From the cell containing the given text, extract its center point as (x, y) coordinate. 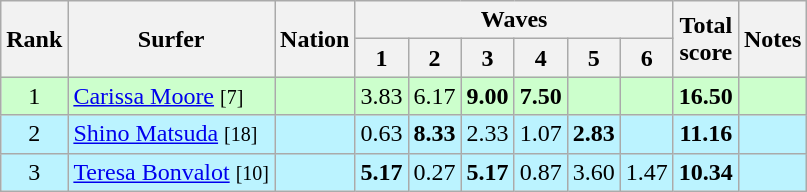
16.50 (706, 96)
Carissa Moore [7] (172, 96)
Nation (315, 39)
Totalscore (706, 39)
7.50 (540, 96)
0.27 (434, 172)
10.34 (706, 172)
Teresa Bonvalot [10] (172, 172)
2.83 (594, 134)
Notes (772, 39)
2.33 (488, 134)
6.17 (434, 96)
Surfer (172, 39)
4 (540, 58)
Waves (514, 20)
1.47 (646, 172)
1.07 (540, 134)
3.60 (594, 172)
Shino Matsuda [18] (172, 134)
8.33 (434, 134)
6 (646, 58)
0.63 (382, 134)
9.00 (488, 96)
3.83 (382, 96)
0.87 (540, 172)
11.16 (706, 134)
Rank (34, 39)
5 (594, 58)
